Extract the (x, y) coordinate from the center of the cell holding the provided text.  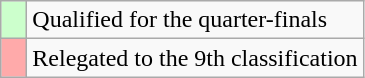
Relegated to the 9th classification (195, 58)
Qualified for the quarter-finals (195, 20)
